Locate the cell with the specified text and output its [x, y] center coordinate. 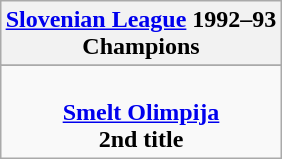
Slovenian League 1992–93Champions [141, 34]
Smelt Olimpija2nd title [141, 112]
